Extract the (X, Y) coordinate from the center of the cell holding the provided text.  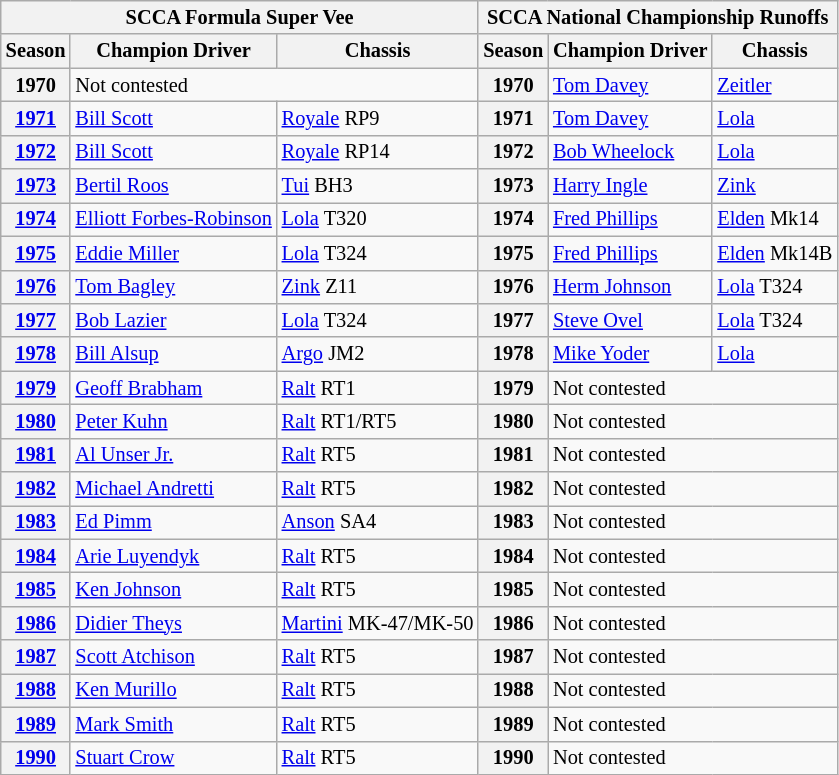
Elden Mk14B (774, 253)
Zink Z11 (378, 287)
Ed Pimm (173, 522)
Anson SA4 (378, 522)
Ken Johnson (173, 589)
Mark Smith (173, 724)
Elliott Forbes-Robinson (173, 219)
Arie Luyendyk (173, 556)
Royale RP14 (378, 152)
Herm Johnson (630, 287)
Tui BH3 (378, 186)
Steve Ovel (630, 320)
Bob Wheelock (630, 152)
Royale RP9 (378, 118)
Bill Alsup (173, 354)
Bob Lazier (173, 320)
Ralt RT1/RT5 (378, 421)
Lola T320 (378, 219)
Didier Theys (173, 623)
Martini MK-47/MK-50 (378, 623)
Al Unser Jr. (173, 455)
Ken Murillo (173, 690)
Scott Atchison (173, 657)
Stuart Crow (173, 758)
Bertil Roos (173, 186)
Peter Kuhn (173, 421)
Zink (774, 186)
Harry Ingle (630, 186)
Elden Mk14 (774, 219)
Mike Yoder (630, 354)
Geoff Brabham (173, 388)
Argo JM2 (378, 354)
Ralt RT1 (378, 388)
SCCA National Championship Runoffs (658, 17)
Zeitler (774, 85)
Eddie Miller (173, 253)
Michael Andretti (173, 489)
SCCA Formula Super Vee (240, 17)
Tom Bagley (173, 287)
